Find where the given text appears and provide that cell's center as (x, y) coordinate. 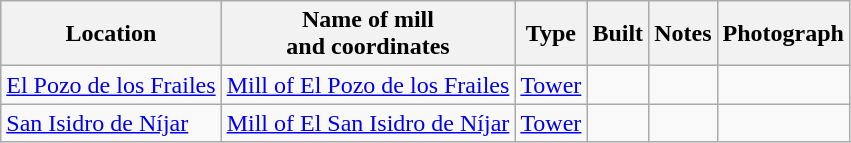
Name of milland coordinates (368, 34)
Built (618, 34)
Mill of El San Isidro de Níjar (368, 123)
Photograph (783, 34)
Location (111, 34)
Type (551, 34)
San Isidro de Níjar (111, 123)
El Pozo de los Frailes (111, 85)
Mill of El Pozo de los Frailes (368, 85)
Notes (683, 34)
